Scan for the cell matching the given text and deliver its [X, Y] coordinate at center. 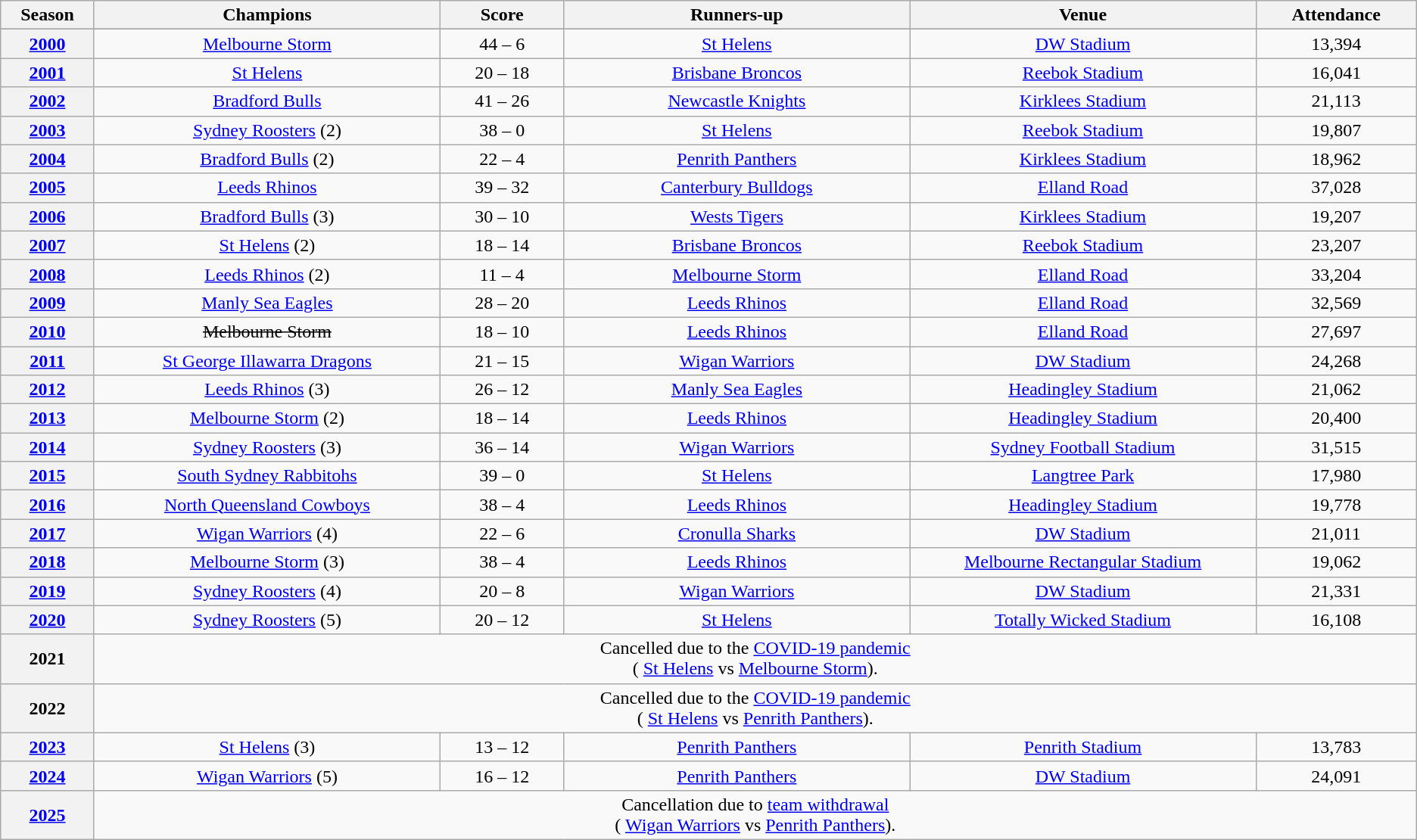
18,962 [1336, 159]
19,062 [1336, 562]
27,697 [1336, 331]
20,400 [1336, 418]
22 – 6 [503, 534]
St Helens (2) [266, 245]
20 – 18 [503, 73]
Sydney Roosters (5) [266, 620]
2025 [48, 814]
31,515 [1336, 447]
St George Illawarra Dragons [266, 361]
23,207 [1336, 245]
Canterbury Bulldogs [737, 188]
19,207 [1336, 216]
38 – 0 [503, 130]
2012 [48, 390]
2020 [48, 620]
Penrith Stadium [1082, 747]
44 – 6 [503, 44]
28 – 20 [503, 303]
Cancelled due to the COVID-19 pandemic( St Helens vs Melbourne Storm). [755, 658]
2019 [48, 591]
32,569 [1336, 303]
13,394 [1336, 44]
16,108 [1336, 620]
Sydney Roosters (2) [266, 130]
Cancellation due to team withdrawal( Wigan Warriors vs Penrith Panthers). [755, 814]
17,980 [1336, 476]
2004 [48, 159]
2015 [48, 476]
2017 [48, 534]
41 – 26 [503, 101]
36 – 14 [503, 447]
2009 [48, 303]
Attendance [1336, 15]
Sydney Roosters (3) [266, 447]
2024 [48, 776]
Newcastle Knights [737, 101]
2013 [48, 418]
Champions [266, 15]
Leeds Rhinos (3) [266, 390]
16,041 [1336, 73]
26 – 12 [503, 390]
33,204 [1336, 274]
2018 [48, 562]
2006 [48, 216]
24,091 [1336, 776]
21,113 [1336, 101]
Totally Wicked Stadium [1082, 620]
30 – 10 [503, 216]
Bradford Bulls [266, 101]
19,807 [1336, 130]
Sydney Roosters (4) [266, 591]
Langtree Park [1082, 476]
2007 [48, 245]
2003 [48, 130]
South Sydney Rabbitohs [266, 476]
37,028 [1336, 188]
2021 [48, 658]
Bradford Bulls (2) [266, 159]
2005 [48, 188]
21,331 [1336, 591]
Score [503, 15]
Leeds Rhinos (2) [266, 274]
2023 [48, 747]
2002 [48, 101]
2011 [48, 361]
22 – 4 [503, 159]
21,011 [1336, 534]
2000 [48, 44]
Cronulla Sharks [737, 534]
39 – 0 [503, 476]
13,783 [1336, 747]
Melbourne Storm (3) [266, 562]
16 – 12 [503, 776]
Wigan Warriors (4) [266, 534]
Wests Tigers [737, 216]
Venue [1082, 15]
North Queensland Cowboys [266, 505]
Bradford Bulls (3) [266, 216]
Runners-up [737, 15]
Melbourne Rectangular Stadium [1082, 562]
39 – 32 [503, 188]
2001 [48, 73]
St Helens (3) [266, 747]
21,062 [1336, 390]
20 – 8 [503, 591]
Melbourne Storm (2) [266, 418]
2014 [48, 447]
2008 [48, 274]
Wigan Warriors (5) [266, 776]
Season [48, 15]
Sydney Football Stadium [1082, 447]
2010 [48, 331]
11 – 4 [503, 274]
Cancelled due to the COVID-19 pandemic( St Helens vs Penrith Panthers). [755, 708]
13 – 12 [503, 747]
21 – 15 [503, 361]
20 – 12 [503, 620]
18 – 10 [503, 331]
19,778 [1336, 505]
2022 [48, 708]
2016 [48, 505]
24,268 [1336, 361]
